From the cell containing the given text, extract its center point as [x, y] coordinate. 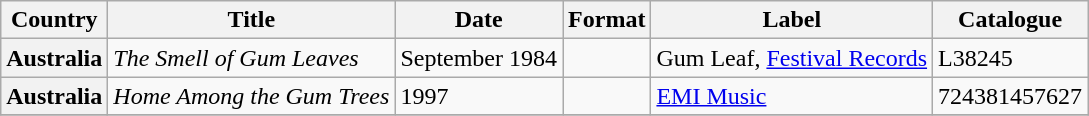
EMI Music [792, 96]
Date [479, 20]
Country [54, 20]
724381457627 [1010, 96]
Label [792, 20]
Catalogue [1010, 20]
L38245 [1010, 58]
The Smell of Gum Leaves [252, 58]
Home Among the Gum Trees [252, 96]
Title [252, 20]
Gum Leaf, Festival Records [792, 58]
Format [607, 20]
September 1984 [479, 58]
1997 [479, 96]
